Return the (x, y) coordinate for the center point of the cell that contains the specified text.  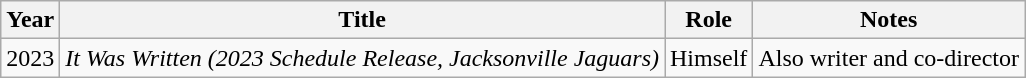
Notes (889, 20)
Himself (708, 58)
Title (362, 20)
It Was Written (2023 Schedule Release, Jacksonville Jaguars) (362, 58)
Also writer and co-director (889, 58)
Year (30, 20)
Role (708, 20)
2023 (30, 58)
